Determine the (x, y) coordinate at the center of the cell enclosing the given text.  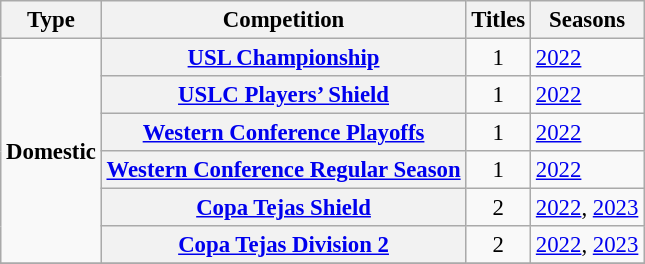
USLC Players’ Shield (284, 95)
USL Championship (284, 58)
Competition (284, 20)
Western Conference Playoffs (284, 133)
Type (51, 20)
Copa Tejas Division 2 (284, 245)
Titles (498, 20)
Seasons (588, 20)
Copa Tejas Shield (284, 208)
Western Conference Regular Season (284, 170)
